From the cell containing the given text, extract its center point as (X, Y) coordinate. 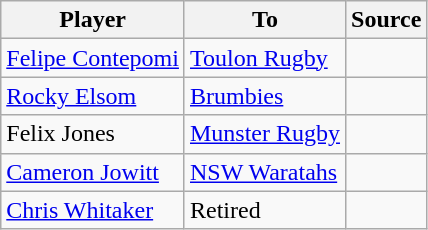
Player (93, 20)
Brumbies (264, 96)
Felipe Contepomi (93, 58)
Rocky Elsom (93, 96)
To (264, 20)
Cameron Jowitt (93, 172)
Munster Rugby (264, 134)
Chris Whitaker (93, 210)
Toulon Rugby (264, 58)
Retired (264, 210)
Felix Jones (93, 134)
Source (386, 20)
NSW Waratahs (264, 172)
